Pinpoint the cell where the given text exists, returning its [X, Y] midpoint coordinate. 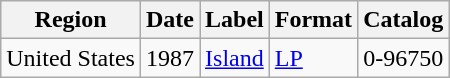
0-96750 [404, 58]
Label [235, 20]
Island [235, 58]
1987 [170, 58]
Catalog [404, 20]
Region [71, 20]
Format [313, 20]
Date [170, 20]
LP [313, 58]
United States [71, 58]
